Determine the (X, Y) coordinate at the center of the cell enclosing the given text.  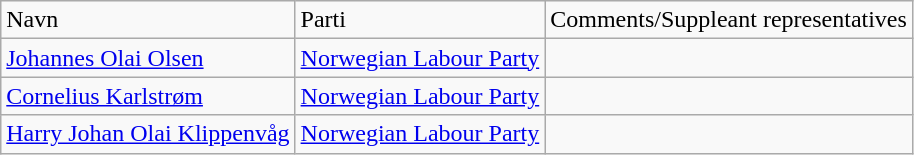
Navn (148, 20)
Parti (420, 20)
Comments/Suppleant representatives (729, 20)
Johannes Olai Olsen (148, 58)
Harry Johan Olai Klippenvåg (148, 134)
Cornelius Karlstrøm (148, 96)
